For the text-containing cell, return its midpoint in (X, Y) coordinate format. 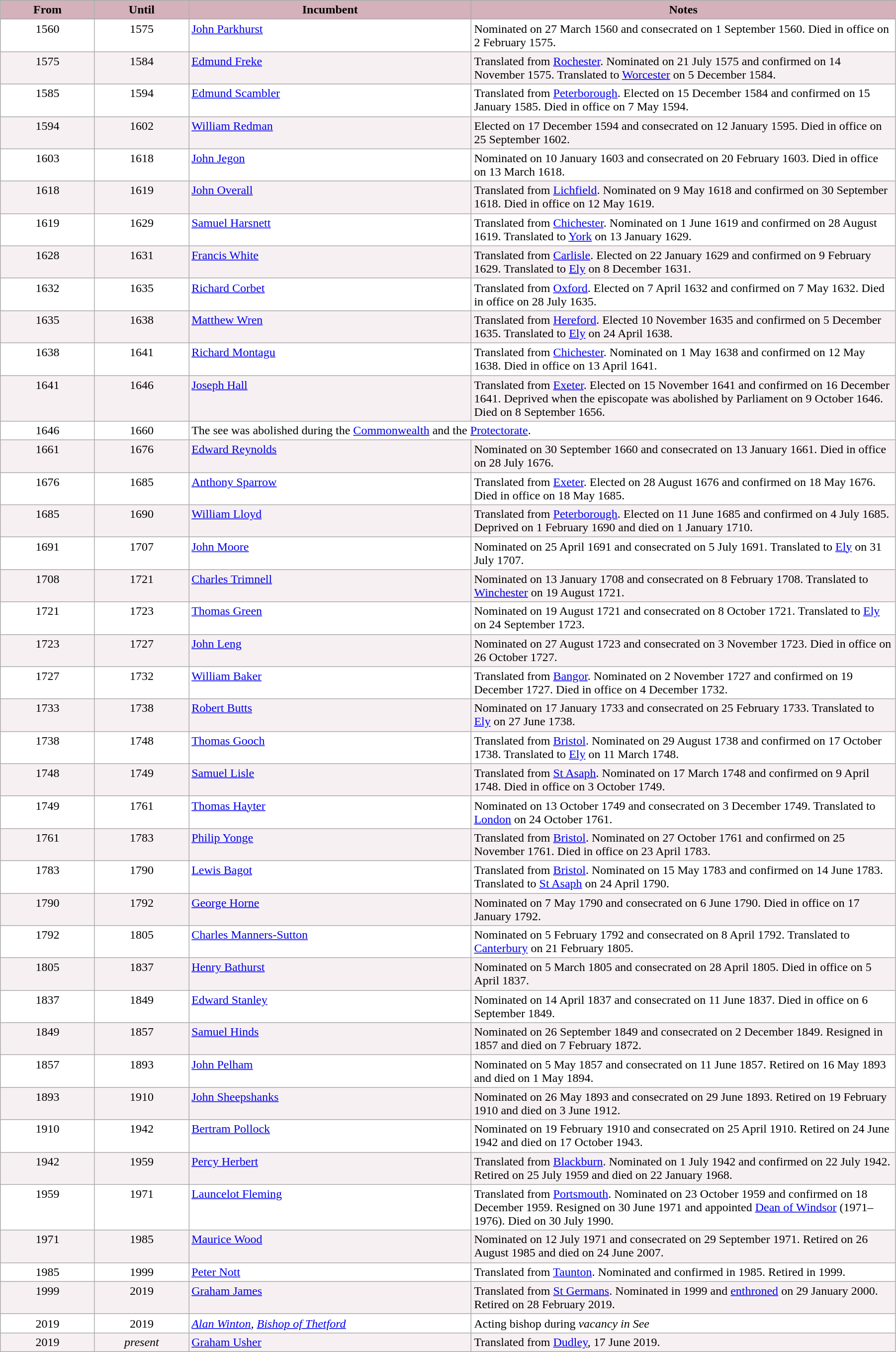
John Moore (330, 553)
William Baker (330, 682)
Nominated on 13 October 1749 and consecrated on 3 December 1749. Translated to London on 24 October 1761. (683, 812)
Charles Manners-Sutton (330, 942)
1628 (48, 262)
Maurice Wood (330, 1247)
Nominated on 19 August 1721 and consecrated on 8 October 1721. Translated to Ely on 24 September 1723. (683, 618)
Until (141, 10)
Robert Butts (330, 715)
Nominated on 25 April 1691 and consecrated on 5 July 1691. Translated to Ely on 31 July 1707. (683, 553)
Translated from Chichester. Nominated on 1 June 1619 and confirmed on 28 August 1619. Translated to York on 13 January 1629. (683, 230)
Richard Montagu (330, 359)
1707 (141, 553)
Nominated on 7 May 1790 and consecrated on 6 June 1790. Died in office on 17 January 1792. (683, 909)
Translated from Bristol. Nominated on 27 October 1761 and confirmed on 25 November 1761. Died in office on 23 April 1783. (683, 845)
1733 (48, 715)
Nominated on 5 May 1857 and consecrated on 11 June 1857. Retired on 16 May 1893 and died on 1 May 1894. (683, 1071)
Alan Winton, Bishop of Thetford (330, 1323)
Graham James (330, 1297)
1691 (48, 553)
Bertram Pollock (330, 1136)
1690 (141, 521)
Translated from Hereford. Elected 10 November 1635 and confirmed on 5 December 1635. Translated to Ely on 24 April 1638. (683, 326)
Translated from Bristol. Nominated on 15 May 1783 and confirmed on 14 June 1783. Translated to St Asaph on 24 April 1790. (683, 876)
Samuel Harsnett (330, 230)
Charles Trimnell (330, 586)
Nominated on 5 March 1805 and consecrated on 28 April 1805. Died in office on 5 April 1837. (683, 974)
Translated from Oxford. Elected on 7 April 1632 and confirmed on 7 May 1632. Died in office on 28 July 1635. (683, 294)
Samuel Hinds (330, 1039)
John Overall (330, 197)
Nominated on 10 January 1603 and consecrated on 20 February 1603. Died in office on 13 March 1618. (683, 165)
present (141, 1342)
Notes (683, 10)
John Leng (330, 651)
Samuel Lisle (330, 780)
Edmund Scambler (330, 100)
Edward Stanley (330, 1007)
Translated from Rochester. Nominated on 21 July 1575 and confirmed on 14 November 1575. Translated to Worcester on 5 December 1584. (683, 68)
Henry Bathurst (330, 974)
Translated from Exeter. Elected on 28 August 1676 and confirmed on 18 May 1676. Died in office on 18 May 1685. (683, 488)
Translated from Bristol. Nominated on 29 August 1738 and confirmed on 17 October 1738. Translated to Ely on 11 March 1748. (683, 747)
Nominated on 26 September 1849 and consecrated on 2 December 1849. Resigned in 1857 and died on 7 February 1872. (683, 1039)
1584 (141, 68)
Percy Herbert (330, 1168)
Nominated on 27 August 1723 and consecrated on 3 November 1723. Died in office on 26 October 1727. (683, 651)
William Redman (330, 132)
Nominated on 17 January 1733 and consecrated on 25 February 1733. Translated to Ely on 27 June 1738. (683, 715)
1708 (48, 586)
Translated from Taunton. Nominated and confirmed in 1985. Retired in 1999. (683, 1272)
Graham Usher (330, 1342)
The see was abolished during the Commonwealth and the Protectorate. (542, 431)
Incumbent (330, 10)
Anthony Sparrow (330, 488)
Francis White (330, 262)
William Lloyd (330, 521)
Translated from St Asaph. Nominated on 17 March 1748 and confirmed on 9 April 1748. Died in office on 3 October 1749. (683, 780)
Translated from Dudley, 17 June 2019. (683, 1342)
Translated from St Germans. Nominated in 1999 and enthroned on 29 January 2000. Retired on 28 February 2019. (683, 1297)
Nominated on 19 February 1910 and consecrated on 25 April 1910. Retired on 24 June 1942 and died on 17 October 1943. (683, 1136)
Nominated on 26 May 1893 and consecrated on 29 June 1893. Retired on 19 February 1910 and died on 3 June 1912. (683, 1103)
Lewis Bagot (330, 876)
Joseph Hall (330, 398)
Thomas Green (330, 618)
Translated from Peterborough. Elected on 15 December 1584 and confirmed on 15 January 1585. Died in office on 7 May 1594. (683, 100)
Nominated on 5 February 1792 and consecrated on 8 April 1792. Translated to Canterbury on 21 February 1805. (683, 942)
1660 (141, 431)
Thomas Gooch (330, 747)
1560 (48, 36)
Acting bishop during vacancy in See (683, 1323)
Richard Corbet (330, 294)
Translated from Blackburn. Nominated on 1 July 1942 and confirmed on 22 July 1942. Retired on 25 July 1959 and died on 22 January 1968. (683, 1168)
From (48, 10)
George Horne (330, 909)
Nominated on 30 September 1660 and consecrated on 13 January 1661. Died in office on 28 July 1676. (683, 457)
1732 (141, 682)
1632 (48, 294)
Elected on 17 December 1594 and consecrated on 12 January 1595. Died in office on 25 September 1602. (683, 132)
John Pelham (330, 1071)
Philip Yonge (330, 845)
Matthew Wren (330, 326)
Nominated on 12 July 1971 and consecrated on 29 September 1971. Retired on 26 August 1985 and died on 24 June 2007. (683, 1247)
Peter Nott (330, 1272)
1631 (141, 262)
Nominated on 14 April 1837 and consecrated on 11 June 1837. Died in office on 6 September 1849. (683, 1007)
John Sheepshanks (330, 1103)
Edward Reynolds (330, 457)
1603 (48, 165)
Launcelot Fleming (330, 1207)
Edmund Freke (330, 68)
Translated from Carlisle. Elected on 22 January 1629 and confirmed on 9 February 1629. Translated to Ely on 8 December 1631. (683, 262)
Thomas Hayter (330, 812)
Nominated on 27 March 1560 and consecrated on 1 September 1560. Died in office on 2 February 1575. (683, 36)
John Jegon (330, 165)
Translated from Bangor. Nominated on 2 November 1727 and confirmed on 19 December 1727. Died in office on 4 December 1732. (683, 682)
1585 (48, 100)
1602 (141, 132)
1661 (48, 457)
Nominated on 13 January 1708 and consecrated on 8 February 1708. Translated to Winchester on 19 August 1721. (683, 586)
1629 (141, 230)
John Parkhurst (330, 36)
Translated from Chichester. Nominated on 1 May 1638 and confirmed on 12 May 1638. Died in office on 13 April 1641. (683, 359)
Translated from Lichfield. Nominated on 9 May 1618 and confirmed on 30 September 1618. Died in office on 12 May 1619. (683, 197)
Translated from Peterborough. Elected on 11 June 1685 and confirmed on 4 July 1685. Deprived on 1 February 1690 and died on 1 January 1710. (683, 521)
